Determine the [X, Y] coordinate at the center of the cell enclosing the given text.  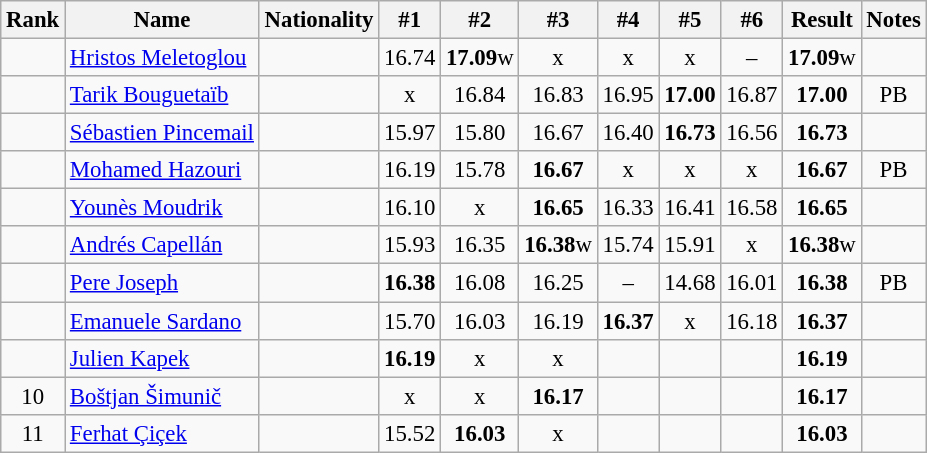
#3 [558, 20]
16.56 [752, 133]
Andrés Capellán [162, 245]
15.78 [480, 170]
16.84 [480, 95]
16.58 [752, 208]
Emanuele Sardano [162, 321]
Mohamed Hazouri [162, 170]
11 [33, 433]
Julien Kapek [162, 358]
Younès Moudrik [162, 208]
#2 [480, 20]
15.52 [410, 433]
16.40 [628, 133]
16.74 [410, 58]
15.70 [410, 321]
Nationality [318, 20]
15.80 [480, 133]
Boštjan Šimunič [162, 396]
16.35 [480, 245]
#4 [628, 20]
16.10 [410, 208]
16.25 [558, 283]
15.74 [628, 245]
16.33 [628, 208]
16.41 [690, 208]
15.97 [410, 133]
Pere Joseph [162, 283]
Notes [894, 20]
#6 [752, 20]
#5 [690, 20]
15.93 [410, 245]
Name [162, 20]
16.83 [558, 95]
10 [33, 396]
Tarik Bouguetaïb [162, 95]
Ferhat Çiçek [162, 433]
16.01 [752, 283]
14.68 [690, 283]
Sébastien Pincemail [162, 133]
15.91 [690, 245]
16.87 [752, 95]
Hristos Meletoglou [162, 58]
Result [822, 20]
16.18 [752, 321]
16.95 [628, 95]
Rank [33, 20]
#1 [410, 20]
16.08 [480, 283]
